Identify which cell holds the provided text, then report its [x, y] central coordinate. 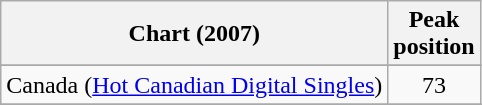
Peakposition [434, 34]
Chart (2007) [194, 34]
Canada (Hot Canadian Digital Singles) [194, 85]
73 [434, 85]
